Identify which cell holds the provided text, then report its (x, y) central coordinate. 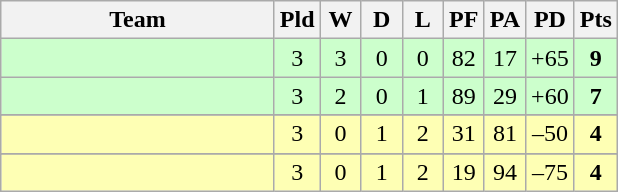
94 (504, 172)
L (422, 20)
–50 (550, 134)
81 (504, 134)
82 (464, 58)
7 (596, 96)
W (340, 20)
PA (504, 20)
+65 (550, 58)
PD (550, 20)
–75 (550, 172)
Pts (596, 20)
Pld (297, 20)
29 (504, 96)
19 (464, 172)
D (382, 20)
89 (464, 96)
+60 (550, 96)
PF (464, 20)
9 (596, 58)
17 (504, 58)
31 (464, 134)
Team (138, 20)
